Detect which cell encompasses the target text, then output its [X, Y] center coordinate. 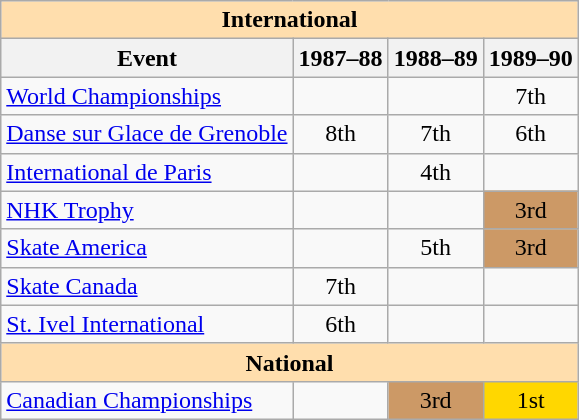
Event [147, 58]
1987–88 [340, 58]
1st [530, 400]
1988–89 [436, 58]
International [290, 20]
National [290, 362]
4th [436, 172]
8th [340, 134]
International de Paris [147, 172]
5th [436, 248]
NHK Trophy [147, 210]
Skate America [147, 248]
Canadian Championships [147, 400]
St. Ivel International [147, 324]
World Championships [147, 96]
Danse sur Glace de Grenoble [147, 134]
Skate Canada [147, 286]
1989–90 [530, 58]
